Search for the cell housing the specified text and yield its [X, Y] center coordinate. 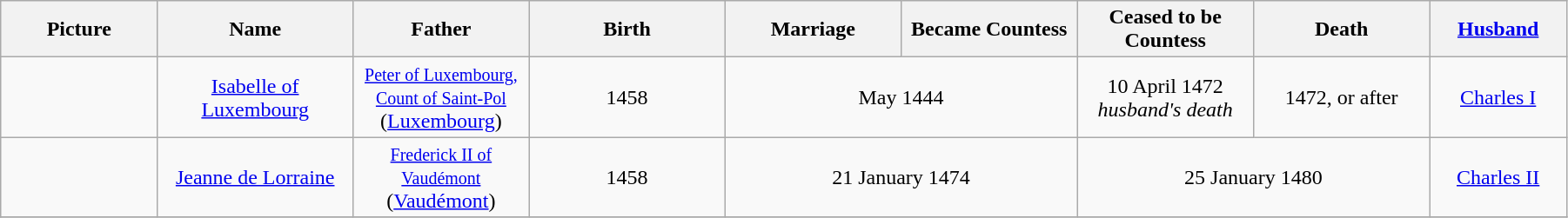
Peter of Luxembourg, Count of Saint-Pol (Luxembourg) [441, 97]
1472, or after [1341, 97]
Father [441, 30]
Charles II [1498, 177]
21 January 1474 [901, 177]
Jeanne de Lorraine [256, 177]
May 1444 [901, 97]
Became Countess [989, 30]
Ceased to be Countess [1165, 30]
Frederick II of Vaudémont (Vaudémont) [441, 177]
Charles I [1498, 97]
25 January 1480 [1253, 177]
10 April 1472husband's death [1165, 97]
Isabelle of Luxembourg [256, 97]
Death [1341, 30]
Husband [1498, 30]
Birth [627, 30]
Picture [79, 30]
Marriage [813, 30]
Name [256, 30]
